For the text-containing cell, return its midpoint in (X, Y) coordinate format. 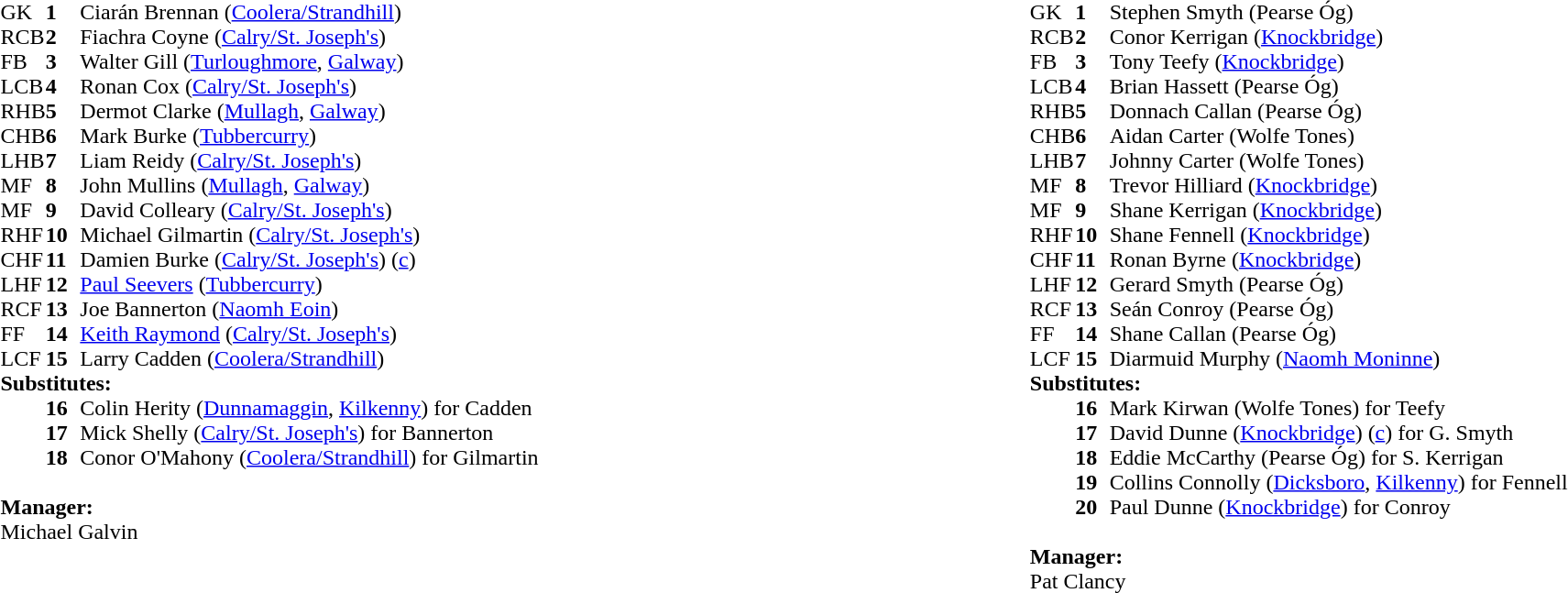
David Dunne (Knockbridge) (c) for G. Smyth (1339, 433)
19 (1092, 482)
Shane Fennell (Knockbridge) (1339, 235)
Michael Gilmartin (Calry/St. Joseph's) (309, 235)
Mark Burke (Tubbercurry) (309, 136)
Pat Clancy (1299, 581)
Eddie McCarthy (Pearse Óg) for S. Kerrigan (1339, 458)
Tony Teefy (Knockbridge) (1339, 62)
Mick Shelly (Calry/St. Joseph's) for Bannerton (309, 433)
Liam Reidy (Calry/St. Joseph's) (309, 161)
Gerard Smyth (Pearse Óg) (1339, 284)
Brian Hassett (Pearse Óg) (1339, 86)
Shane Kerrigan (Knockbridge) (1339, 211)
Ciarán Brennan (Coolera/Strandhill) (309, 13)
Johnny Carter (Wolfe Tones) (1339, 161)
Colin Herity (Dunnamaggin, Kilkenny) for Cadden (309, 409)
Larry Cadden (Coolera/Strandhill) (309, 359)
Damien Burke (Calry/St. Joseph's) (c) (309, 260)
Donnach Callan (Pearse Óg) (1339, 112)
Joe Bannerton (Naomh Eoin) (309, 310)
Trevor Hilliard (Knockbridge) (1339, 185)
Aidan Carter (Wolfe Tones) (1339, 136)
Dermot Clarke (Mullagh, Galway) (309, 112)
Michael Galvin (269, 532)
Conor Kerrigan (Knockbridge) (1339, 37)
Collins Connolly (Dicksboro, Kilkenny) for Fennell (1339, 482)
Keith Raymond (Calry/St. Joseph's) (309, 334)
Walter Gill (Turloughmore, Galway) (309, 62)
John Mullins (Mullagh, Galway) (309, 185)
Fiachra Coyne (Calry/St. Joseph's) (309, 37)
Shane Callan (Pearse Óg) (1339, 334)
Paul Seevers (Tubbercurry) (309, 284)
Ronan Cox (Calry/St. Joseph's) (309, 86)
20 (1092, 508)
Diarmuid Murphy (Naomh Moninne) (1339, 359)
Ronan Byrne (Knockbridge) (1339, 260)
Stephen Smyth (Pearse Óg) (1339, 13)
Paul Dunne (Knockbridge) for Conroy (1339, 508)
Conor O'Mahony (Coolera/Strandhill) for Gilmartin (309, 458)
David Colleary (Calry/St. Joseph's) (309, 211)
Mark Kirwan (Wolfe Tones) for Teefy (1339, 409)
Seán Conroy (Pearse Óg) (1339, 310)
